For the text-containing cell, return its midpoint in [x, y] coordinate format. 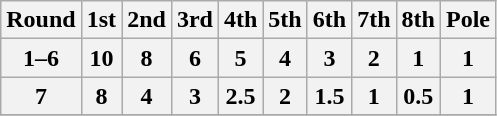
8th [418, 20]
5th [285, 20]
4th [240, 20]
5 [240, 58]
7 [41, 96]
2nd [147, 20]
7th [374, 20]
3rd [194, 20]
1.5 [329, 96]
Pole [468, 20]
10 [101, 58]
1st [101, 20]
2.5 [240, 96]
0.5 [418, 96]
6th [329, 20]
6 [194, 58]
Round [41, 20]
1–6 [41, 58]
